Pinpoint the cell where the given text exists, returning its [x, y] midpoint coordinate. 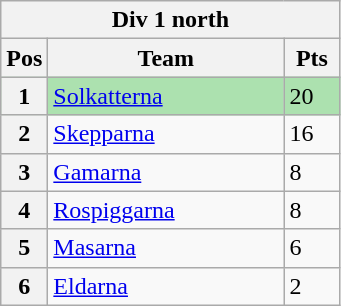
Gamarna [166, 172]
3 [24, 172]
Solkatterna [166, 96]
5 [24, 248]
Team [166, 58]
4 [24, 210]
1 [24, 96]
20 [312, 96]
Eldarna [166, 286]
16 [312, 134]
Rospiggarna [166, 210]
Div 1 north [170, 20]
Masarna [166, 248]
Pts [312, 58]
Skepparna [166, 134]
Pos [24, 58]
